Pinpoint the cell where the given text exists, returning its [x, y] midpoint coordinate. 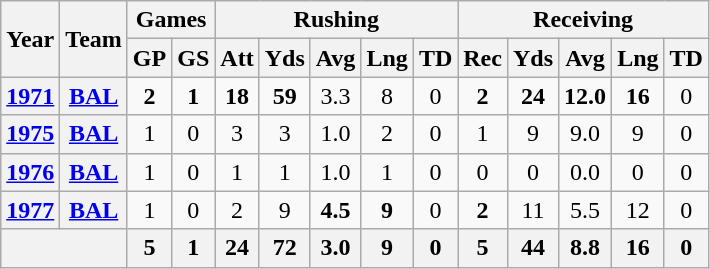
44 [532, 248]
Games [170, 20]
8 [387, 96]
Rec [483, 58]
3.3 [336, 96]
8.8 [586, 248]
59 [284, 96]
GS [194, 58]
9.0 [586, 134]
72 [284, 248]
0.0 [586, 172]
12 [638, 210]
Rushing [336, 20]
Att [237, 58]
4.5 [336, 210]
11 [532, 210]
12.0 [586, 96]
1975 [30, 134]
Year [30, 39]
1977 [30, 210]
1976 [30, 172]
18 [237, 96]
Receiving [584, 20]
5.5 [586, 210]
3.0 [336, 248]
GP [149, 58]
Team [94, 39]
1971 [30, 96]
